Find where the given text appears and provide that cell's center as [x, y] coordinate. 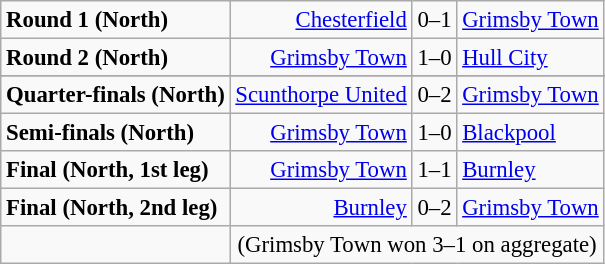
Quarter-finals (North) [116, 95]
Final (North, 2nd leg) [116, 208]
0–1 [434, 20]
Semi-finals (North) [116, 133]
1–1 [434, 170]
Final (North, 1st leg) [116, 170]
Scunthorpe United [321, 95]
(Grimsby Town won 3–1 on aggregate) [417, 245]
Chesterfield [321, 20]
Blackpool [530, 133]
Hull City [530, 58]
Round 2 (North) [116, 58]
Round 1 (North) [116, 20]
